Return (X, Y) of the center of cell containing provided text 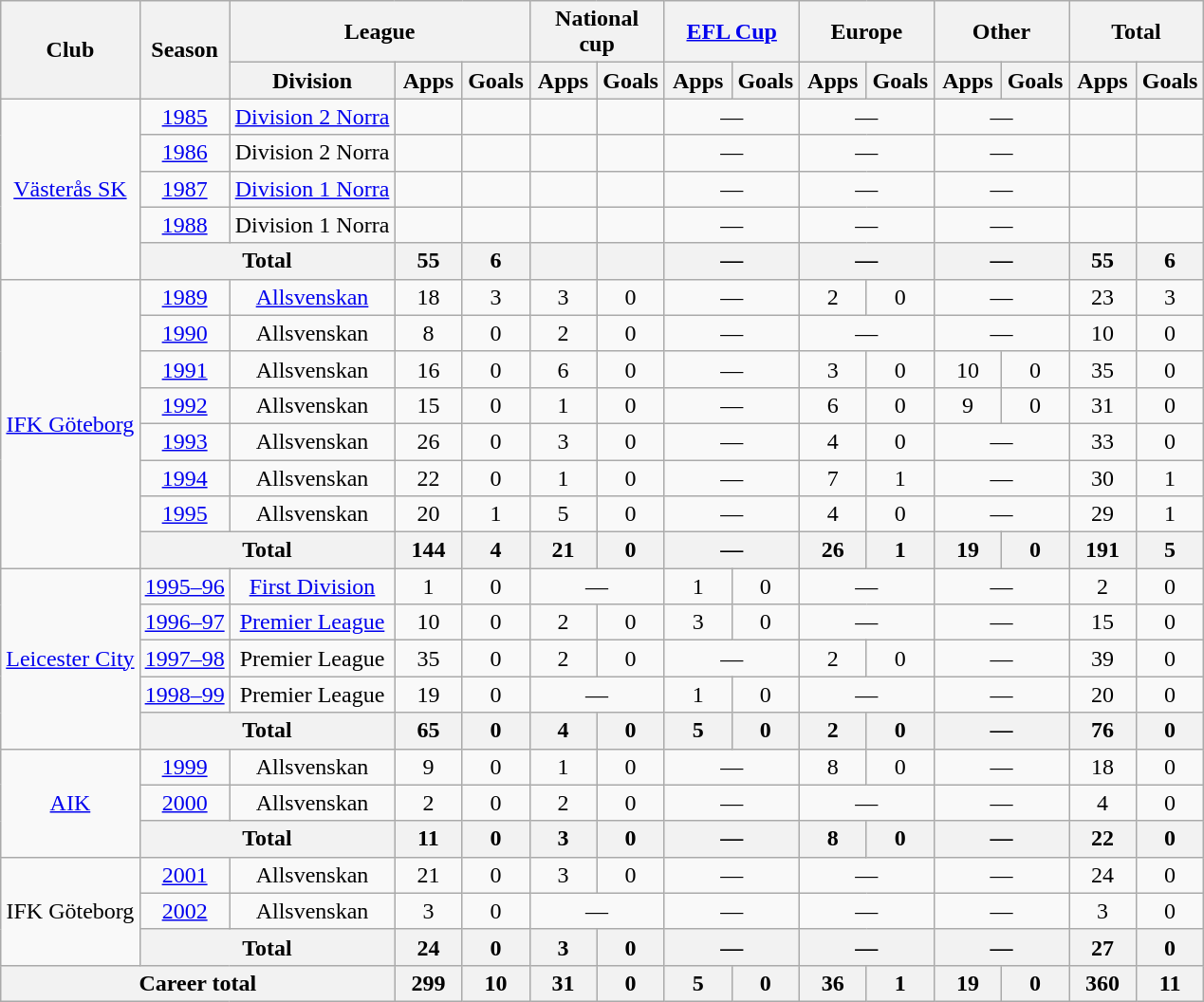
144 (429, 550)
1991 (184, 369)
16 (429, 369)
23 (1102, 297)
Club (70, 49)
First Division (312, 586)
299 (429, 983)
1998–99 (184, 695)
191 (1102, 550)
AIK (70, 803)
1987 (184, 189)
39 (1102, 659)
1997–98 (184, 659)
29 (1102, 514)
36 (833, 983)
2002 (184, 911)
1994 (184, 477)
33 (1102, 441)
Division (312, 81)
Västerås SK (70, 189)
1999 (184, 767)
30 (1102, 477)
Season (184, 49)
Other (1001, 32)
2001 (184, 875)
27 (1102, 947)
1992 (184, 405)
1995–96 (184, 586)
76 (1102, 731)
1996–97 (184, 622)
1995 (184, 514)
7 (833, 477)
Europe (866, 32)
1985 (184, 117)
National cup (597, 32)
1989 (184, 297)
1990 (184, 333)
1988 (184, 225)
Career total (197, 983)
360 (1102, 983)
2000 (184, 803)
1993 (184, 441)
1986 (184, 153)
Leicester City (70, 659)
65 (429, 731)
EFL Cup (732, 32)
League (380, 32)
